Identify which cell holds the provided text, then report its (x, y) central coordinate. 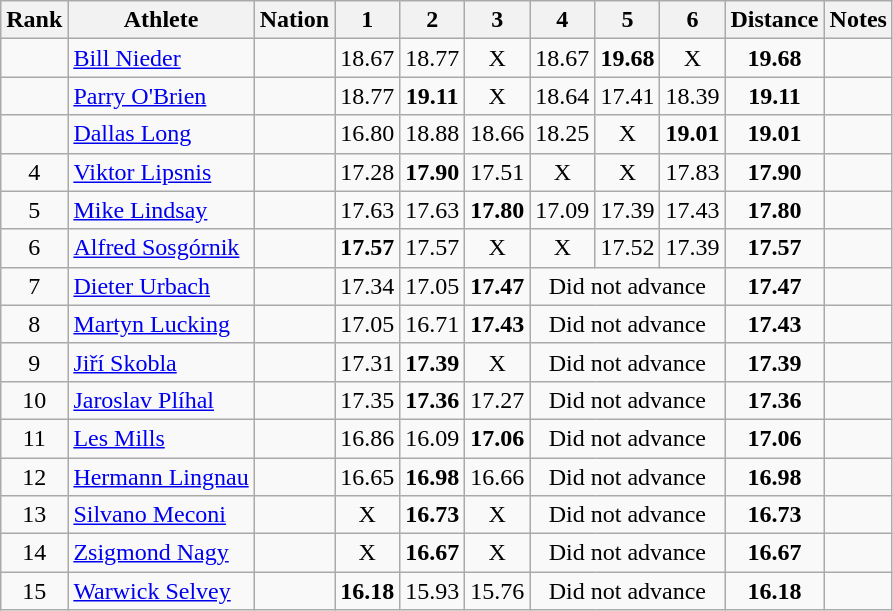
18.39 (692, 96)
2 (432, 20)
11 (34, 438)
16.71 (432, 324)
Athlete (161, 20)
10 (34, 400)
Viktor Lipsnis (161, 172)
18.25 (562, 134)
Alfred Sosgórnik (161, 248)
18.66 (498, 134)
Les Mills (161, 438)
Martyn Lucking (161, 324)
3 (498, 20)
17.41 (628, 96)
9 (34, 362)
Notes (858, 20)
7 (34, 286)
17.34 (368, 286)
18.88 (432, 134)
17.51 (498, 172)
Dallas Long (161, 134)
Jaroslav Plíhal (161, 400)
16.86 (368, 438)
17.83 (692, 172)
18.64 (562, 96)
16.65 (368, 477)
Silvano Meconi (161, 515)
15 (34, 591)
17.35 (368, 400)
Zsigmond Nagy (161, 553)
Jiří Skobla (161, 362)
16.66 (498, 477)
14 (34, 553)
Bill Nieder (161, 58)
Rank (34, 20)
Mike Lindsay (161, 210)
16.09 (432, 438)
8 (34, 324)
17.27 (498, 400)
16.80 (368, 134)
12 (34, 477)
15.93 (432, 591)
15.76 (498, 591)
Dieter Urbach (161, 286)
17.52 (628, 248)
13 (34, 515)
Hermann Lingnau (161, 477)
17.28 (368, 172)
Warwick Selvey (161, 591)
Parry O'Brien (161, 96)
17.09 (562, 210)
1 (368, 20)
Nation (294, 20)
17.31 (368, 362)
Distance (774, 20)
